Scan for the cell matching the given text and deliver its [x, y] coordinate at center. 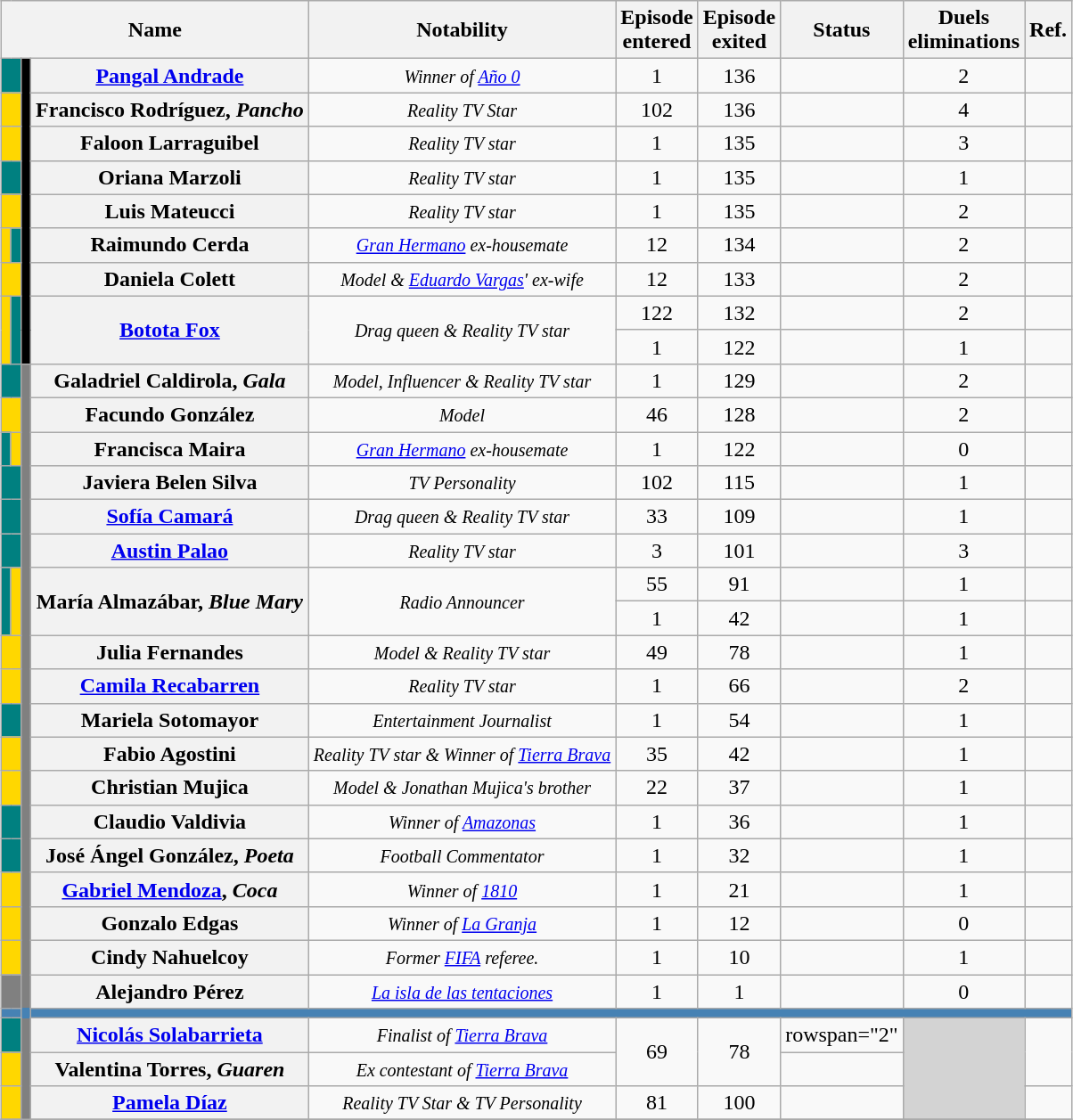
Facundo González [170, 414]
Alejandro Pérez [170, 992]
Duelseliminations [963, 30]
Valentina Torres, Guaren [170, 1069]
Reality TV Star [462, 110]
Austin Palao [170, 551]
TV Personality [462, 483]
Model & Jonathan Mujica's brother [462, 788]
Oriana Marzoli [170, 177]
Francisca Maira [170, 448]
Name [155, 30]
Reality TV star & Winner of Tierra Brava [462, 754]
Episodeexited [739, 30]
Gabriel Mendoza, Coca [170, 889]
Finalist of Tierra Brava [462, 1035]
Christian Mujica [170, 788]
Winner of 1810 [462, 889]
Mariela Sotomayor [170, 720]
Football Commentator [462, 855]
55 [657, 585]
132 [739, 313]
Sofía Camará [170, 517]
Model, Influencer & Reality TV star [462, 380]
54 [739, 720]
Entertainment Journalist [462, 720]
Model & Eduardo Vargas' ex-wife [462, 279]
Cindy Nahuelcoy [170, 957]
21 [739, 889]
Ref. [1048, 30]
4 [963, 110]
Winner of La Granja [462, 923]
Claudio Valdivia [170, 822]
Notability [462, 30]
María Almazábar, Blue Mary [170, 601]
Gonzalo Edgas [170, 923]
Luis Mateucci [170, 211]
134 [739, 245]
109 [739, 517]
Nicolás Solabarrieta [170, 1035]
Ex contestant of Tierra Brava [462, 1069]
Raimundo Cerda [170, 245]
Pamela Díaz [170, 1103]
100 [739, 1103]
91 [739, 585]
133 [739, 279]
Botota Fox [170, 330]
81 [657, 1103]
Julia Fernandes [170, 652]
37 [739, 788]
69 [657, 1052]
Model & Reality TV star [462, 652]
Winner of Año 0 [462, 76]
101 [739, 551]
Fabio Agostini [170, 754]
46 [657, 414]
Francisco Rodríguez, Pancho [170, 110]
49 [657, 652]
Model [462, 414]
36 [739, 822]
32 [739, 855]
66 [739, 686]
Faloon Larraguibel [170, 143]
Camila Recabarren [170, 686]
33 [657, 517]
La isla de las tentaciones [462, 992]
129 [739, 380]
Episodeentered [657, 30]
Reality TV Star & TV Personality [462, 1103]
José Ángel González, Poeta [170, 855]
Javiera Belen Silva [170, 483]
Winner of Amazonas [462, 822]
Former FIFA referee. [462, 957]
Pangal Andrade [170, 76]
Daniela Colett [170, 279]
Galadriel Caldirola, Gala [170, 380]
35 [657, 754]
10 [739, 957]
Radio Announcer [462, 601]
115 [739, 483]
128 [739, 414]
Status [842, 30]
22 [657, 788]
rowspan="2" [842, 1035]
